Capture the cell that displays the provided text and extract its [x, y] central coordinate. 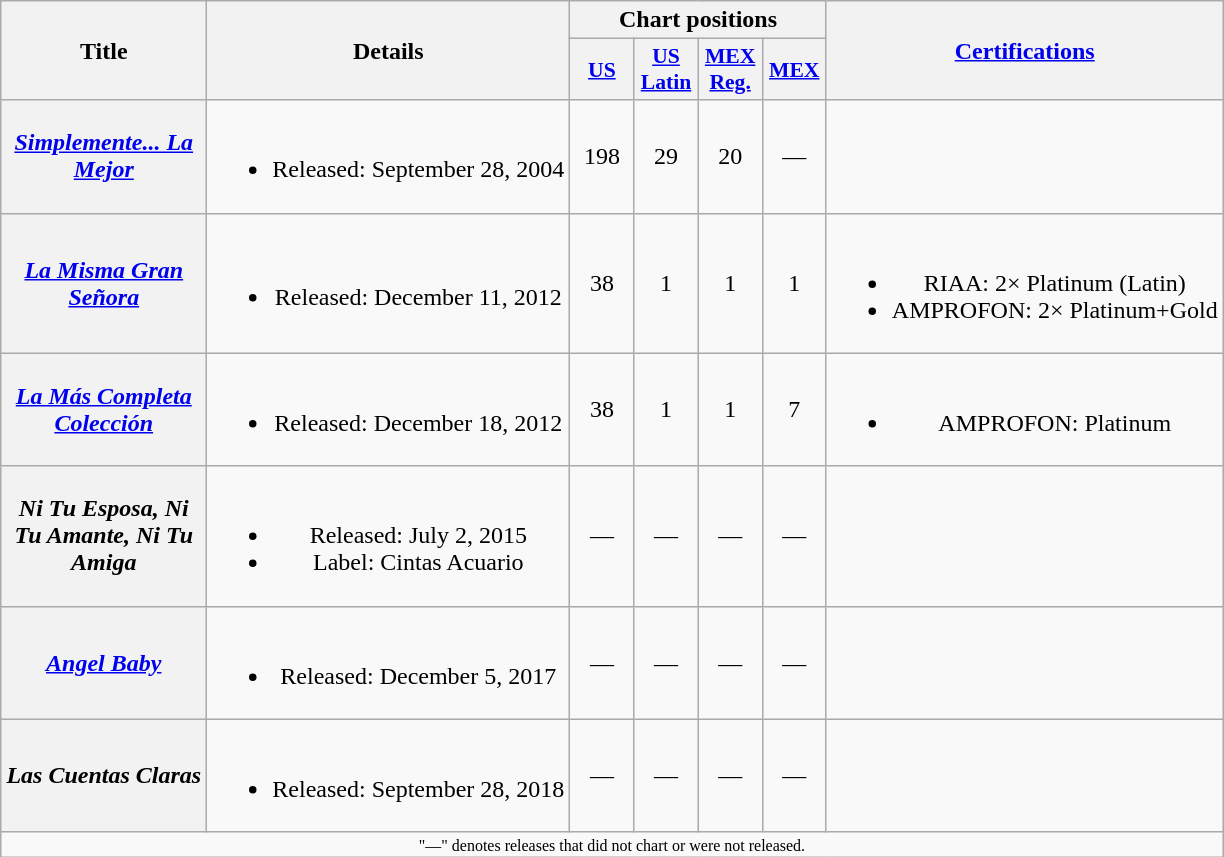
7 [794, 410]
RIAA: 2× Platinum (Latin)AMPROFON: 2× Platinum+Gold [1024, 283]
Angel Baby [104, 662]
MEX [794, 70]
Released: September 28, 2018 [388, 776]
Certifications [1024, 50]
Details [388, 50]
MEXReg. [730, 70]
198 [602, 156]
La Más Completa Colección [104, 410]
Released: December 5, 2017 [388, 662]
Released: July 2, 2015Label: Cintas Acuario [388, 536]
"—" denotes releases that did not chart or were not released. [612, 844]
Ni Tu Esposa, Ni Tu Amante, Ni Tu Amiga [104, 536]
La Misma Gran Señora [104, 283]
Released: December 11, 2012 [388, 283]
Chart positions [698, 20]
Released: December 18, 2012 [388, 410]
Title [104, 50]
Released: September 28, 2004 [388, 156]
29 [666, 156]
20 [730, 156]
US [602, 70]
USLatin [666, 70]
AMPROFON: Platinum [1024, 410]
Simplemente... La Mejor [104, 156]
Las Cuentas Claras [104, 776]
